Return [x, y] of the center of cell containing provided text 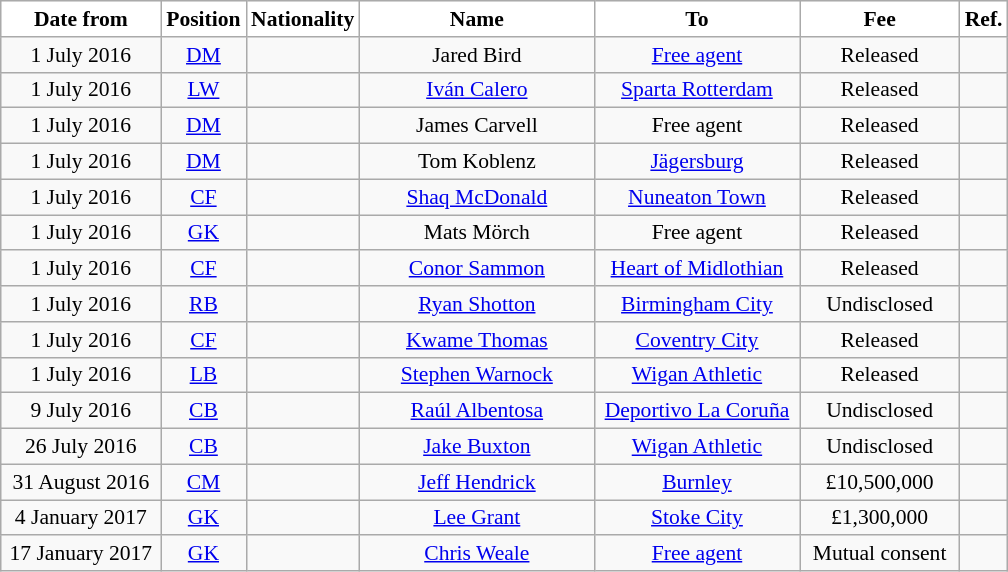
Chris Weale [476, 554]
Lee Grant [476, 518]
Fee [880, 19]
Conor Sammon [476, 269]
RB [204, 304]
9 July 2016 [81, 411]
Deportivo La Coruña [696, 411]
26 July 2016 [81, 447]
Iván Calero [476, 90]
Shaq McDonald [476, 197]
4 January 2017 [81, 518]
Jared Bird [476, 55]
Tom Koblenz [476, 162]
Ryan Shotton [476, 304]
Nuneaton Town [696, 197]
Date from [81, 19]
Stoke City [696, 518]
James Carvell [476, 126]
LB [204, 375]
17 January 2017 [81, 554]
Birmingham City [696, 304]
Name [476, 19]
Nationality [302, 19]
£1,300,000 [880, 518]
CM [204, 482]
Kwame Thomas [476, 340]
LW [204, 90]
Jeff Hendrick [476, 482]
Coventry City [696, 340]
31 August 2016 [81, 482]
Position [204, 19]
Jägersburg [696, 162]
£10,500,000 [880, 482]
Jake Buxton [476, 447]
Mats Mörch [476, 233]
Raúl Albentosa [476, 411]
Stephen Warnock [476, 375]
Ref. [984, 19]
Heart of Midlothian [696, 269]
Sparta Rotterdam [696, 90]
Burnley [696, 482]
To [696, 19]
Mutual consent [880, 554]
